Output the (x, y) coordinate of the center of the cell containing the given text.  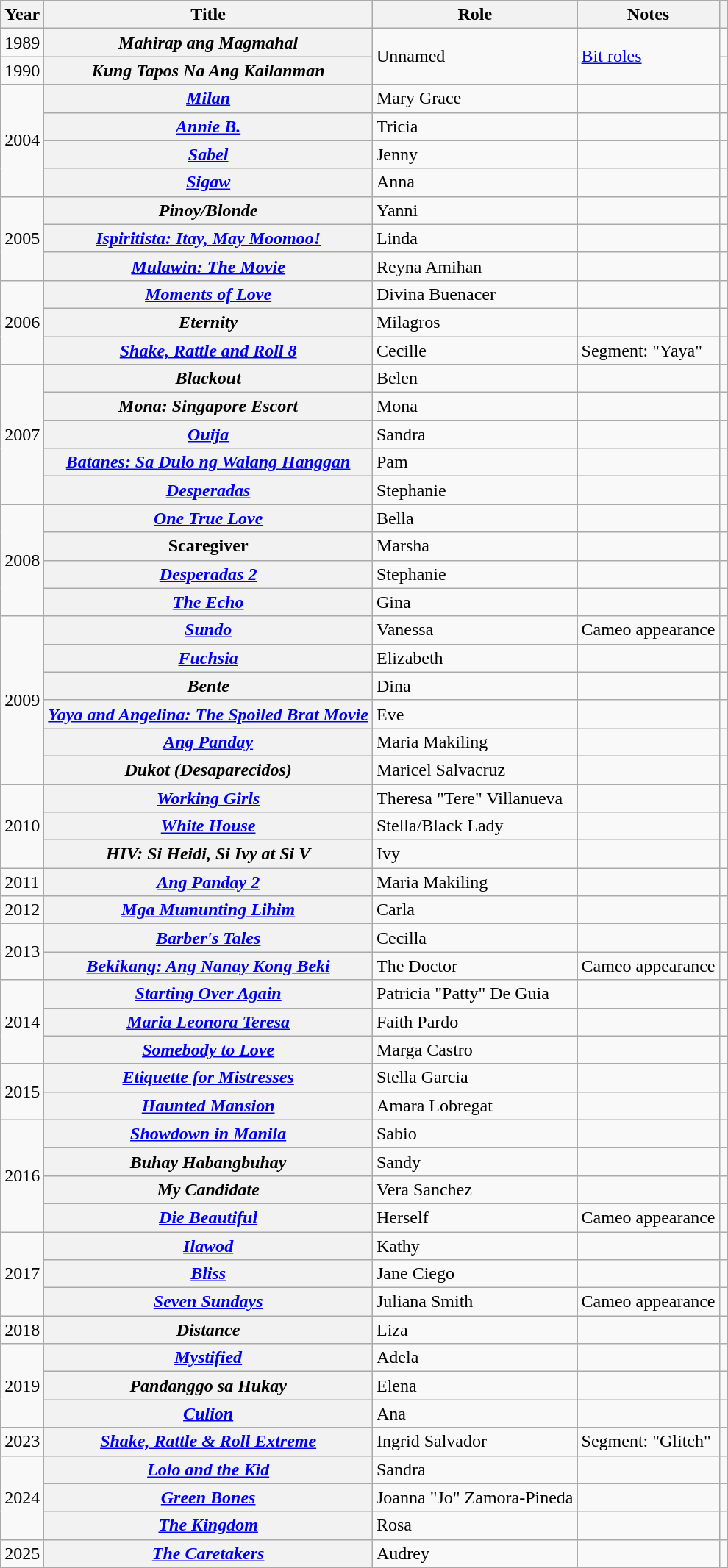
Amara Lobregat (475, 1106)
Eternity (209, 322)
Bekikang: Ang Nanay Kong Beki (209, 966)
2007 (22, 434)
Sabio (475, 1134)
Buhay Habangbuhay (209, 1161)
Pam (475, 462)
2004 (22, 140)
Unnamed (475, 57)
Bit roles (649, 57)
Mulawin: The Movie (209, 266)
2019 (22, 1386)
Etiquette for Mistresses (209, 1078)
Tricia (475, 126)
Mystified (209, 1358)
Somebody to Love (209, 1050)
Eve (475, 714)
Ouija (209, 434)
Vera Sanchez (475, 1189)
HIV: Si Heidi, Si Ivy at Si V (209, 854)
Sabel (209, 154)
Mary Grace (475, 99)
The Doctor (475, 966)
Linda (475, 238)
Adela (475, 1358)
Showdown in Manila (209, 1134)
Herself (475, 1217)
2010 (22, 826)
2008 (22, 560)
Dina (475, 686)
Juliana Smith (475, 1302)
My Candidate (209, 1189)
Desperadas (209, 490)
Segment: "Yaya" (649, 351)
Jenny (475, 154)
Notes (649, 15)
Desperadas 2 (209, 574)
2014 (22, 1022)
Theresa "Tere" Villanueva (475, 798)
Sandy (475, 1161)
Liza (475, 1330)
Rosa (475, 1525)
Marsha (475, 546)
Belen (475, 379)
Cecilla (475, 938)
Divina Buenacer (475, 294)
Ang Panday (209, 742)
Audrey (475, 1553)
Barber's Tales (209, 938)
1990 (22, 71)
Dukot (Desaparecidos) (209, 770)
Ilawod (209, 1246)
2005 (22, 238)
Bliss (209, 1274)
Sigaw (209, 182)
Mona: Singapore Escort (209, 407)
2023 (22, 1442)
Ana (475, 1414)
Year (22, 15)
Ang Panday 2 (209, 882)
Maria Leonora Teresa (209, 1022)
Faith Pardo (475, 1022)
Milagros (475, 322)
2013 (22, 952)
Lolo and the Kid (209, 1469)
Starting Over Again (209, 994)
Patricia "Patty" De Guia (475, 994)
Carla (475, 910)
Shake, Rattle and Roll 8 (209, 351)
Marga Castro (475, 1050)
Pandanggo sa Hukay (209, 1386)
Reyna Amihan (475, 266)
Stella/Black Lady (475, 826)
Kathy (475, 1246)
Elizabeth (475, 658)
Shake, Rattle & Roll Extreme (209, 1442)
2016 (22, 1175)
Gina (475, 602)
Scaregiver (209, 546)
Batanes: Sa Dulo ng Walang Hanggan (209, 462)
1989 (22, 43)
Elena (475, 1386)
Ivy (475, 854)
Mona (475, 407)
Working Girls (209, 798)
Yaya and Angelina: The Spoiled Brat Movie (209, 714)
Stella Garcia (475, 1078)
Title (209, 15)
Jane Ciego (475, 1274)
Mga Mumunting Lihim (209, 910)
Sundo (209, 630)
2018 (22, 1330)
Yanni (475, 210)
Cecille (475, 351)
Vanessa (475, 630)
Blackout (209, 379)
Ingrid Salvador (475, 1442)
Joanna "Jo" Zamora-Pineda (475, 1497)
Kung Tapos Na Ang Kailanman (209, 71)
Bella (475, 518)
The Caretakers (209, 1553)
2012 (22, 910)
2024 (22, 1497)
Bente (209, 686)
Seven Sundays (209, 1302)
2025 (22, 1553)
Milan (209, 99)
Annie B. (209, 126)
White House (209, 826)
Fuchsia (209, 658)
2011 (22, 882)
2009 (22, 700)
The Echo (209, 602)
2015 (22, 1092)
Die Beautiful (209, 1217)
Culion (209, 1414)
2006 (22, 322)
Maricel Salvacruz (475, 770)
Mahirap ang Magmahal (209, 43)
Haunted Mansion (209, 1106)
Moments of Love (209, 294)
One True Love (209, 518)
Green Bones (209, 1497)
Role (475, 15)
Pinoy/Blonde (209, 210)
2017 (22, 1274)
The Kingdom (209, 1525)
Distance (209, 1330)
Ispiritista: Itay, May Moomoo! (209, 238)
Segment: "Glitch" (649, 1442)
Anna (475, 182)
